Find where the given text appears and provide that cell's center as [X, Y] coordinate. 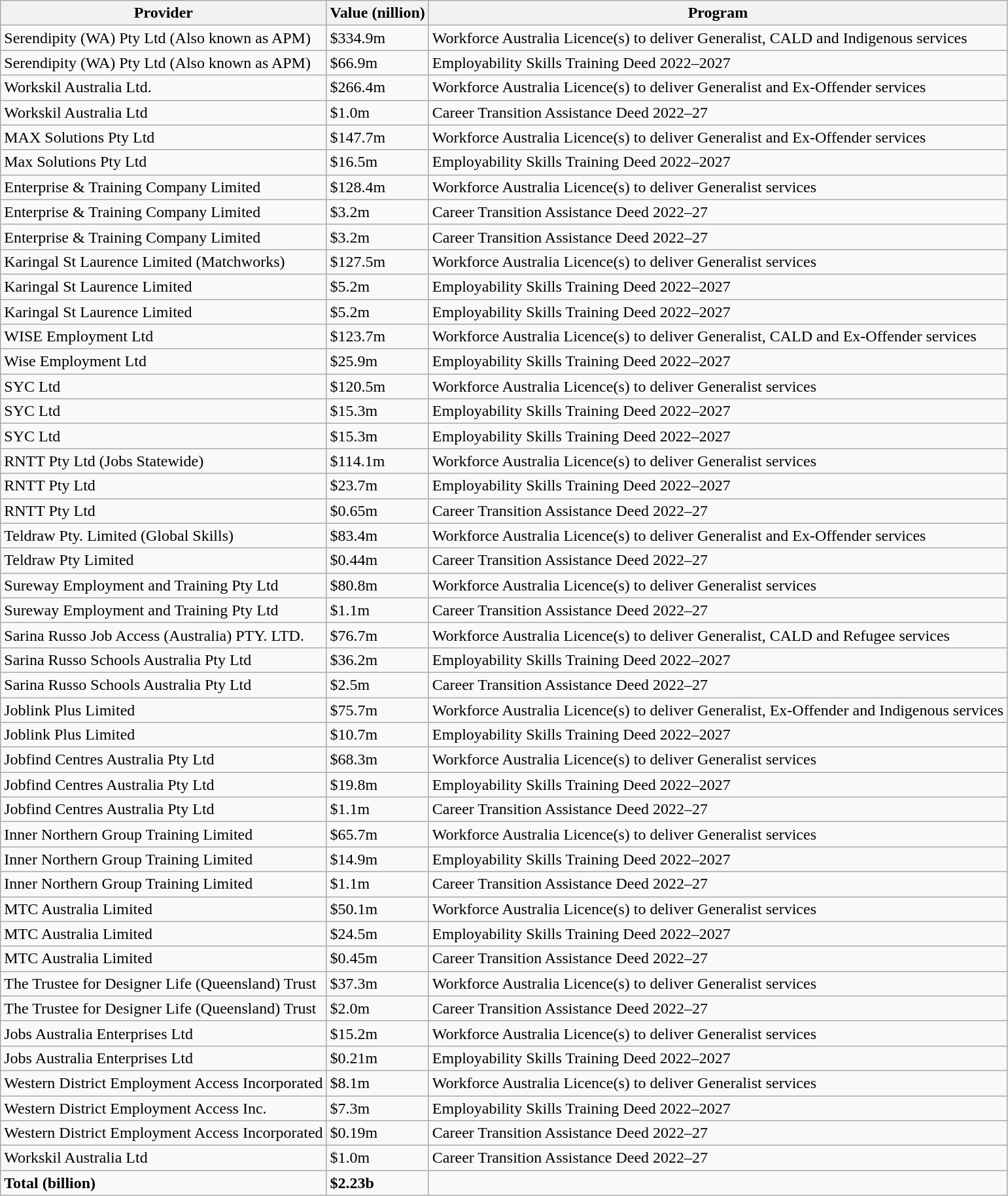
$147.7m [377, 137]
Workforce Australia Licence(s) to deliver Generalist, CALD and Ex-Offender services [718, 337]
Workforce Australia Licence(s) to deliver Generalist, Ex-Offender and Indigenous services [718, 709]
Max Solutions Pty Ltd [164, 162]
$36.2m [377, 660]
$123.7m [377, 337]
$23.7m [377, 486]
$83.4m [377, 536]
$16.5m [377, 162]
Program [718, 13]
$50.1m [377, 909]
$14.9m [377, 859]
$66.9m [377, 63]
$80.8m [377, 585]
$37.3m [377, 983]
Workforce Australia Licence(s) to deliver Generalist, CALD and Refugee services [718, 635]
Teldraw Pty Limited [164, 560]
$2.5m [377, 685]
$0.19m [377, 1133]
$68.3m [377, 760]
$75.7m [377, 709]
$8.1m [377, 1083]
$334.9m [377, 38]
$266.4m [377, 88]
Total (billion) [164, 1183]
RNTT Pty Ltd (Jobs Statewide) [164, 461]
$2.0m [377, 1008]
$15.2m [377, 1033]
$10.7m [377, 735]
$114.1m [377, 461]
Western District Employment Access Inc. [164, 1108]
Karingal St Laurence Limited (Matchworks) [164, 262]
$120.5m [377, 386]
$127.5m [377, 262]
$0.45m [377, 959]
$7.3m [377, 1108]
$25.9m [377, 362]
Teldraw Pty. Limited (Global Skills) [164, 536]
$65.7m [377, 834]
Wise Employment Ltd [164, 362]
MAX Solutions Pty Ltd [164, 137]
$19.8m [377, 785]
Workskil Australia Ltd. [164, 88]
WISE Employment Ltd [164, 337]
Workforce Australia Licence(s) to deliver Generalist, CALD and Indigenous services [718, 38]
$76.7m [377, 635]
Provider [164, 13]
Value (nillion) [377, 13]
$128.4m [377, 187]
$24.5m [377, 934]
$0.21m [377, 1058]
Sarina Russo Job Access (Australia) PTY. LTD. [164, 635]
$0.65m [377, 511]
$2.23b [377, 1183]
$0.44m [377, 560]
